Detect which cell encompasses the target text, then output its [x, y] center coordinate. 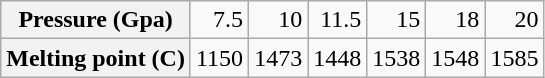
Melting point (C) [96, 58]
20 [514, 20]
10 [278, 20]
1150 [219, 58]
7.5 [219, 20]
1473 [278, 58]
Pressure (Gpa) [96, 20]
1585 [514, 58]
11.5 [338, 20]
15 [396, 20]
18 [456, 20]
1538 [396, 58]
1448 [338, 58]
1548 [456, 58]
